Output the (x, y) coordinate of the center of the cell containing the given text.  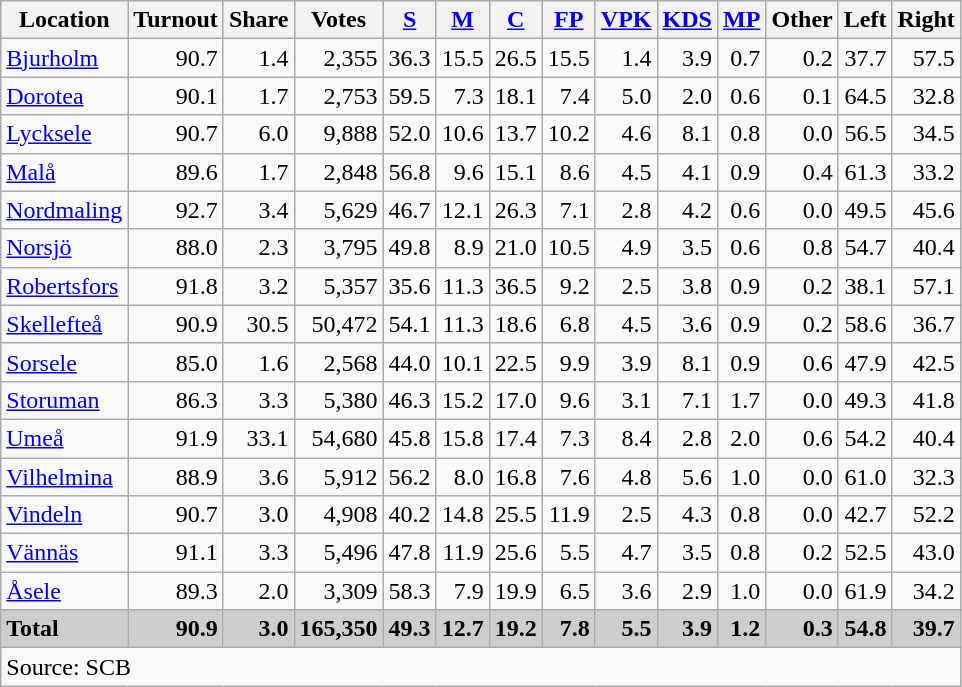
3,795 (338, 248)
5,496 (338, 553)
30.5 (258, 324)
3.1 (626, 400)
89.3 (176, 591)
9,888 (338, 134)
58.3 (410, 591)
Other (802, 20)
54.1 (410, 324)
88.9 (176, 477)
Turnout (176, 20)
54,680 (338, 438)
4.2 (687, 210)
2,355 (338, 58)
18.6 (516, 324)
56.8 (410, 172)
3.2 (258, 286)
19.9 (516, 591)
6.8 (568, 324)
90.1 (176, 96)
25.6 (516, 553)
22.5 (516, 362)
85.0 (176, 362)
Right (926, 20)
10.1 (462, 362)
36.3 (410, 58)
45.6 (926, 210)
C (516, 20)
86.3 (176, 400)
19.2 (516, 629)
7.9 (462, 591)
58.6 (865, 324)
1.2 (741, 629)
7.6 (568, 477)
Vännäs (64, 553)
57.1 (926, 286)
Nordmaling (64, 210)
59.5 (410, 96)
49.8 (410, 248)
Votes (338, 20)
0.1 (802, 96)
21.0 (516, 248)
38.1 (865, 286)
42.5 (926, 362)
52.5 (865, 553)
3,309 (338, 591)
61.3 (865, 172)
10.6 (462, 134)
0.4 (802, 172)
3.8 (687, 286)
91.1 (176, 553)
15.2 (462, 400)
0.3 (802, 629)
Location (64, 20)
4.8 (626, 477)
8.4 (626, 438)
9.2 (568, 286)
37.7 (865, 58)
1.6 (258, 362)
Sorsele (64, 362)
5,380 (338, 400)
36.7 (926, 324)
17.0 (516, 400)
3.4 (258, 210)
7.4 (568, 96)
6.0 (258, 134)
56.2 (410, 477)
MP (741, 20)
64.5 (865, 96)
4,908 (338, 515)
13.7 (516, 134)
49.5 (865, 210)
7.8 (568, 629)
45.8 (410, 438)
54.7 (865, 248)
43.0 (926, 553)
89.6 (176, 172)
91.8 (176, 286)
5.6 (687, 477)
2,568 (338, 362)
52.0 (410, 134)
6.5 (568, 591)
57.5 (926, 58)
32.8 (926, 96)
M (462, 20)
Dorotea (64, 96)
35.6 (410, 286)
Source: SCB (481, 667)
92.7 (176, 210)
15.8 (462, 438)
34.5 (926, 134)
9.9 (568, 362)
61.0 (865, 477)
4.1 (687, 172)
4.3 (687, 515)
165,350 (338, 629)
32.3 (926, 477)
5,357 (338, 286)
4.9 (626, 248)
Vilhelmina (64, 477)
4.7 (626, 553)
12.7 (462, 629)
Total (64, 629)
S (410, 20)
Storuman (64, 400)
52.2 (926, 515)
8.9 (462, 248)
56.5 (865, 134)
Skellefteå (64, 324)
15.1 (516, 172)
Malå (64, 172)
2.3 (258, 248)
40.2 (410, 515)
54.8 (865, 629)
Vindeln (64, 515)
91.9 (176, 438)
41.8 (926, 400)
2,848 (338, 172)
10.5 (568, 248)
26.5 (516, 58)
4.6 (626, 134)
46.3 (410, 400)
5,629 (338, 210)
88.0 (176, 248)
KDS (687, 20)
25.5 (516, 515)
36.5 (516, 286)
14.8 (462, 515)
Lycksele (64, 134)
50,472 (338, 324)
Share (258, 20)
16.8 (516, 477)
18.1 (516, 96)
Åsele (64, 591)
26.3 (516, 210)
54.2 (865, 438)
39.7 (926, 629)
33.2 (926, 172)
61.9 (865, 591)
2.9 (687, 591)
8.0 (462, 477)
Umeå (64, 438)
47.9 (865, 362)
Left (865, 20)
34.2 (926, 591)
33.1 (258, 438)
47.8 (410, 553)
5,912 (338, 477)
44.0 (410, 362)
Bjurholm (64, 58)
17.4 (516, 438)
Norsjö (64, 248)
VPK (626, 20)
Robertsfors (64, 286)
10.2 (568, 134)
8.6 (568, 172)
42.7 (865, 515)
FP (568, 20)
0.7 (741, 58)
2,753 (338, 96)
46.7 (410, 210)
5.0 (626, 96)
12.1 (462, 210)
